From the cell containing the given text, extract its center point as (x, y) coordinate. 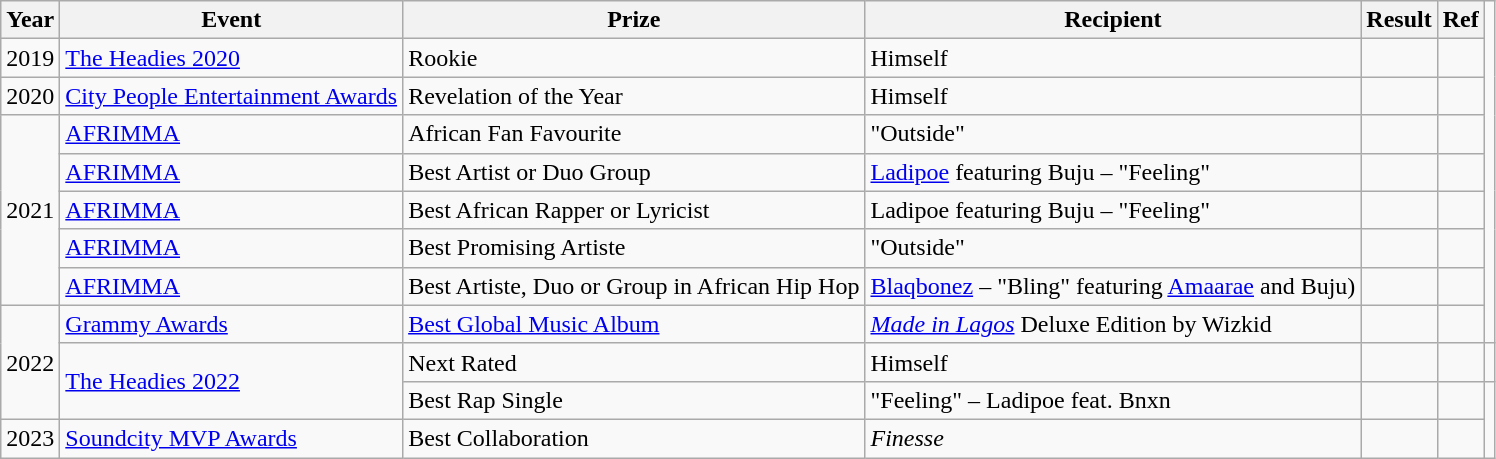
Grammy Awards (232, 324)
Best Rap Single (634, 400)
Made in Lagos Deluxe Edition by Wizkid (1113, 324)
Finesse (1113, 438)
Best Artiste, Duo or Group in African Hip Hop (634, 286)
Next Rated (634, 362)
Recipient (1113, 20)
"Feeling" – Ladipoe feat. Bnxn (1113, 400)
Revelation of the Year (634, 96)
The Headies 2022 (232, 381)
2022 (30, 362)
Year (30, 20)
Best Collaboration (634, 438)
Event (232, 20)
Best Promising Artiste (634, 248)
2019 (30, 58)
Prize (634, 20)
2023 (30, 438)
2021 (30, 210)
Ref (1460, 20)
Blaqbonez – "Bling" featuring Amaarae and Buju) (1113, 286)
Best African Rapper or Lyricist (634, 210)
The Headies 2020 (232, 58)
City People Entertainment Awards (232, 96)
Rookie (634, 58)
Soundcity MVP Awards (232, 438)
2020 (30, 96)
Best Artist or Duo Group (634, 172)
Result (1399, 20)
African Fan Favourite (634, 134)
Best Global Music Album (634, 324)
